Extract the (X, Y) coordinate from the center of the cell holding the provided text.  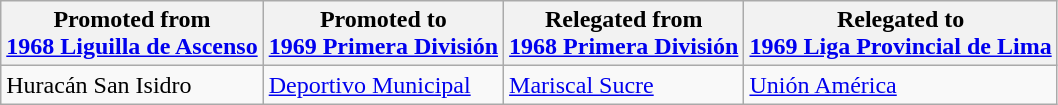
Relegated from1968 Primera División (624, 34)
Promoted from1968 Liguilla de Ascenso (132, 34)
Mariscal Sucre (624, 85)
Relegated to1969 Liga Provincial de Lima (900, 34)
Promoted to1969 Primera División (383, 34)
Unión América (900, 85)
Deportivo Municipal (383, 85)
Huracán San Isidro (132, 85)
